Output the (X, Y) coordinate of the center of the cell containing the given text.  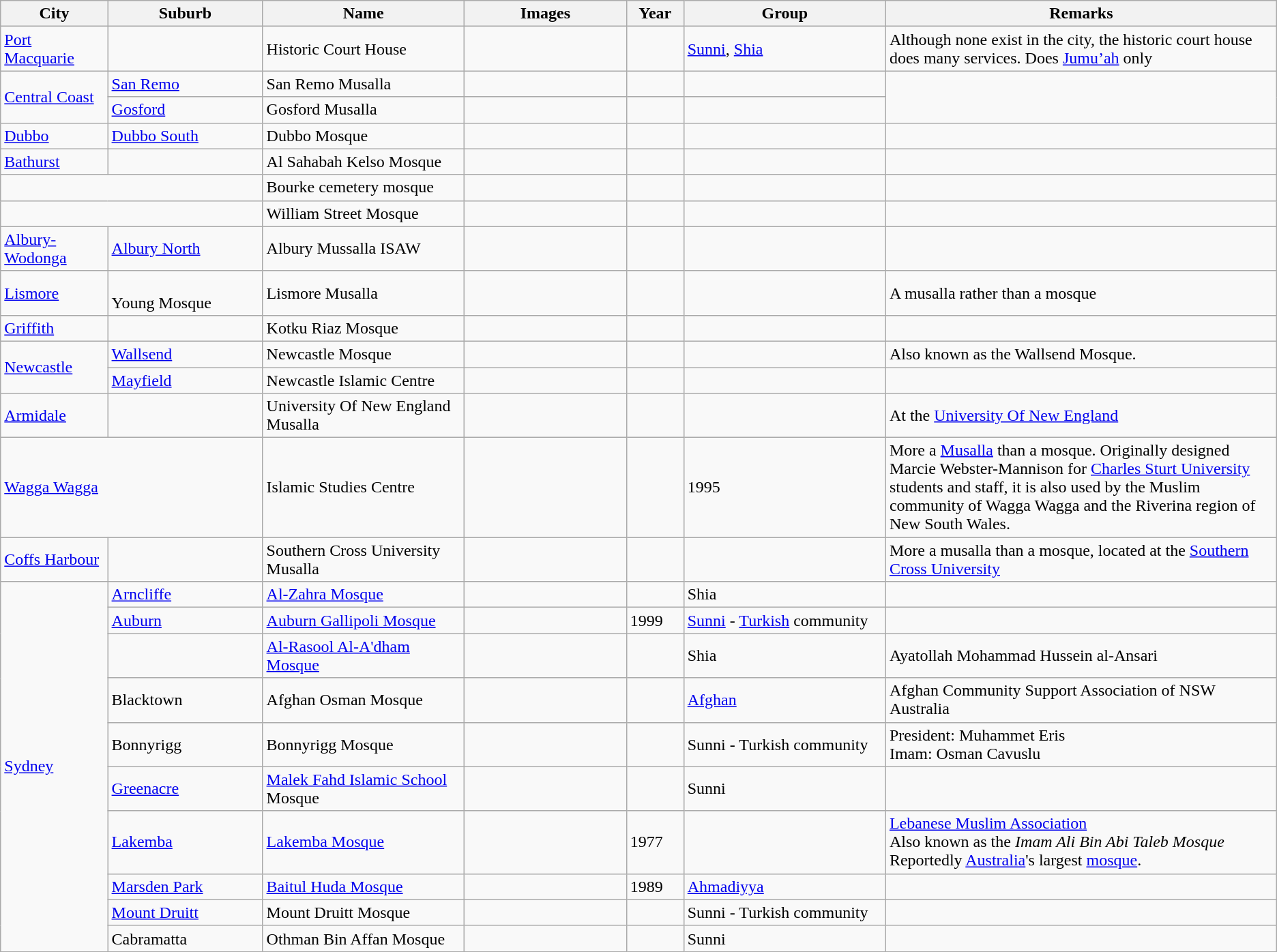
Auburn (186, 621)
Gosford (186, 110)
Othman Bin Affan Mosque (363, 938)
Armidale (55, 416)
Lebanese Muslim AssociationAlso known as the Imam Ali Bin Abi Taleb MosqueReportedly Australia's largest mosque. (1081, 842)
Al Sahabah Kelso Mosque (363, 162)
Also known as the Wallsend Mosque. (1081, 354)
Cabramatta (186, 938)
Bonnyrigg (186, 745)
Afghan Osman Mosque (363, 700)
Although none exist in the city, the historic court house does many services. Does Jumu’ah only (1081, 49)
Ahmadiyya (784, 887)
Auburn Gallipoli Mosque (363, 621)
Dubbo Mosque (363, 136)
Newcastle Mosque (363, 354)
More a musalla than a mosque, located at the Southern Cross University (1081, 559)
Albury-Wodonga (55, 248)
Afghan (784, 700)
Remarks (1081, 14)
Coffs Harbour (55, 559)
City (55, 14)
Lismore Musalla (363, 293)
Historic Court House (363, 49)
William Street Mosque (363, 213)
Mount Druitt Mosque (363, 912)
1977 (655, 842)
Marsden Park (186, 887)
Gosford Musalla (363, 110)
Newcastle Islamic Centre (363, 380)
Sunni, Shia (784, 49)
Al-Zahra Mosque (363, 595)
Central Coast (55, 97)
Bourke cemetery mosque (363, 188)
Lakemba (186, 842)
Port Macquarie (55, 49)
San Remo Musalla (363, 84)
Mount Druitt (186, 912)
Greenacre (186, 788)
Ayatollah Mohammad Hussein al-Ansari (1081, 656)
Griffith (55, 328)
Group (784, 14)
Suburb (186, 14)
Newcastle (55, 367)
Albury North (186, 248)
Sydney (55, 767)
Islamic Studies Centre (363, 488)
President: Muhammet ErisImam: Osman Cavuslu (1081, 745)
Southern Cross University Musalla (363, 559)
Young Mosque (186, 293)
University Of New England Musalla (363, 416)
Kotku Riaz Mosque (363, 328)
Wagga Wagga (132, 488)
Dubbo (55, 136)
Name (363, 14)
Bonnyrigg Mosque (363, 745)
Lismore (55, 293)
Albury Mussalla ISAW (363, 248)
1995 (784, 488)
Bathurst (55, 162)
At the University Of New England (1081, 416)
Arncliffe (186, 595)
A musalla rather than a mosque (1081, 293)
Year (655, 14)
1999 (655, 621)
Dubbo South (186, 136)
Lakemba Mosque (363, 842)
San Remo (186, 84)
Blacktown (186, 700)
Wallsend (186, 354)
Malek Fahd Islamic School Mosque (363, 788)
Images (545, 14)
Mayfield (186, 380)
1989 (655, 887)
Baitul Huda Mosque (363, 887)
Al-Rasool Al-A'dham Mosque (363, 656)
Afghan Community Support Association of NSW Australia (1081, 700)
